Find where the given text appears and provide that cell's center as (X, Y) coordinate. 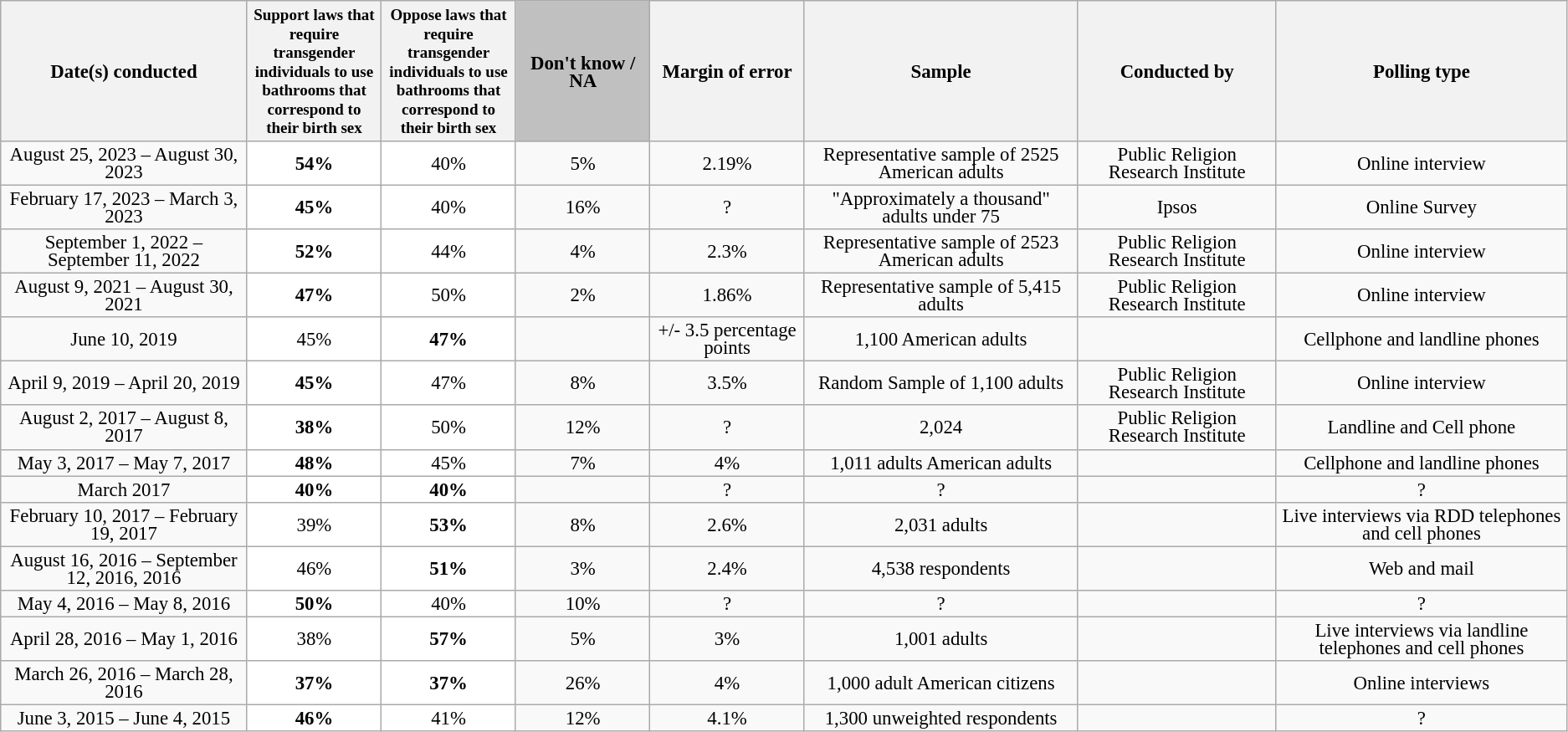
3.5% (727, 383)
Date(s) conducted (124, 71)
Representative sample of 2525 American adults (940, 164)
1,100 American adults (940, 340)
2,024 (940, 428)
4,538 respondents (940, 569)
39% (315, 524)
4.1% (727, 718)
Web and mail (1421, 569)
54% (315, 164)
Support laws that require transgender individuals to use bathrooms that correspond to their birth sex (315, 71)
March 2017 (124, 489)
10% (582, 604)
2.3% (727, 251)
48% (315, 463)
April 9, 2019 – April 20, 2019 (124, 383)
57% (448, 639)
Representative sample of 2523 American adults (940, 251)
March 26, 2016 – March 28, 2016 (124, 683)
Online interviews (1421, 683)
7% (582, 463)
41% (448, 718)
September 1, 2022 – September 11, 2022 (124, 251)
1.86% (727, 296)
June 10, 2019 (124, 340)
August 25, 2023 – August 30, 2023 (124, 164)
Conducted by (1176, 71)
Online Survey (1421, 207)
Ipsos (1176, 207)
44% (448, 251)
2.6% (727, 524)
1,300 unweighted respondents (940, 718)
Don't know / NA (582, 71)
February 10, 2017 – February 19, 2017 (124, 524)
2,031 adults (940, 524)
Sample (940, 71)
August 16, 2016 – September 12, 2016, 2016 (124, 569)
June 3, 2015 – June 4, 2015 (124, 718)
Representative sample of 5,415 adults (940, 296)
2.19% (727, 164)
Polling type (1421, 71)
August 9, 2021 – August 30, 2021 (124, 296)
16% (582, 207)
53% (448, 524)
Landline and Cell phone (1421, 428)
26% (582, 683)
1,000 adult American citizens (940, 683)
+/- 3.5 percentage points (727, 340)
May 3, 2017 – May 7, 2017 (124, 463)
51% (448, 569)
1,001 adults (940, 639)
February 17, 2023 – March 3, 2023 (124, 207)
Live interviews via RDD telephones and cell phones (1421, 524)
1,011 adults American adults (940, 463)
2.4% (727, 569)
52% (315, 251)
April 28, 2016 – May 1, 2016 (124, 639)
2% (582, 296)
"Approximately a thousand" adults under 75 (940, 207)
Margin of error (727, 71)
Live interviews via landline telephones and cell phones (1421, 639)
August 2, 2017 – August 8, 2017 (124, 428)
May 4, 2016 – May 8, 2016 (124, 604)
Oppose laws that require transgender individuals to use bathrooms that correspond to their birth sex (448, 71)
Random Sample of 1,100 adults (940, 383)
